Output the [x, y] coordinate of the center of the cell containing the given text.  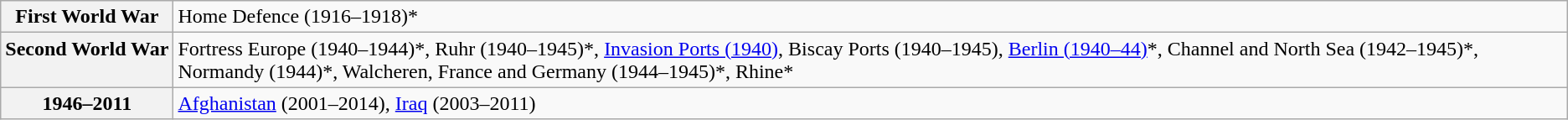
First World War [87, 17]
Afghanistan (2001–2014), Iraq (2003–2011) [870, 103]
Home Defence (1916–1918)* [870, 17]
1946–2011 [87, 103]
Second World War [87, 60]
